Provide the (X, Y) coordinate of the cell's center where the given text is located.  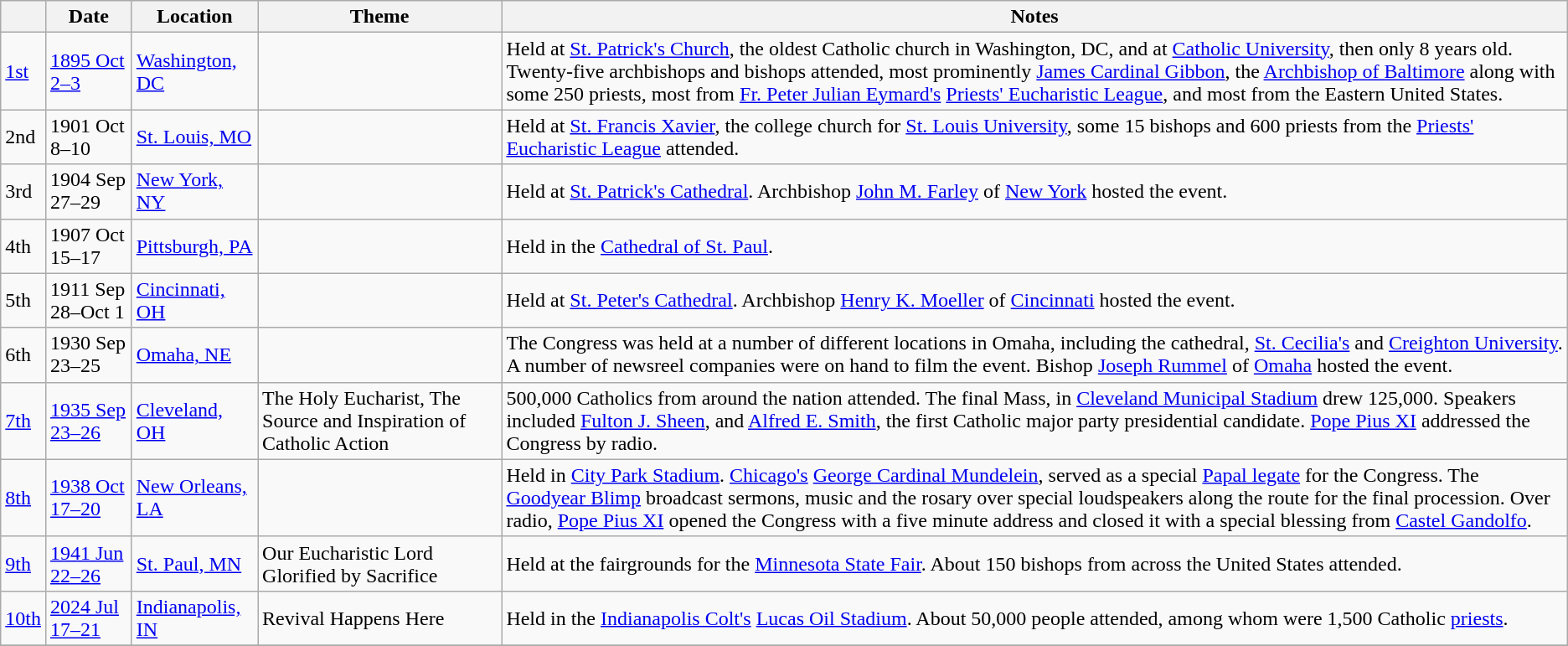
Date (89, 17)
5th (23, 300)
4th (23, 246)
9th (23, 563)
1930 Sep 23–25 (89, 355)
Indianapolis, IN (194, 618)
3rd (23, 191)
St. Louis, MO (194, 137)
The Holy Eucharist, The Source and Inspiration of Catholic Action (380, 421)
8th (23, 498)
2nd (23, 137)
1907 Oct 15–17 (89, 246)
Held in the Cathedral of St. Paul. (1034, 246)
Held in the Indianapolis Colt's Lucas Oil Stadium. About 50,000 people attended, among whom were 1,500 Catholic priests. (1034, 618)
1941 Jun 22–26 (89, 563)
1904 Sep 27–29 (89, 191)
2024 Jul 17–21 (89, 618)
St. Paul, MN (194, 563)
1st (23, 71)
Notes (1034, 17)
Washington, DC (194, 71)
Theme (380, 17)
Held at St. Patrick's Cathedral. Archbishop John M. Farley of New York hosted the event. (1034, 191)
Held at St. Peter's Cathedral. Archbishop Henry K. Moeller of Cincinnati hosted the event. (1034, 300)
Revival Happens Here (380, 618)
New Orleans, LA (194, 498)
Cincinnati, OH (194, 300)
10th (23, 618)
Omaha, NE (194, 355)
Our Eucharistic Lord Glorified by Sacrifice (380, 563)
Location (194, 17)
7th (23, 421)
1901 Oct 8–10 (89, 137)
Pittsburgh, PA (194, 246)
Cleveland, OH (194, 421)
1895 Oct 2–3 (89, 71)
1935 Sep 23–26 (89, 421)
Held at the fairgrounds for the Minnesota State Fair. About 150 bishops from across the United States attended. (1034, 563)
1911 Sep 28–Oct 1 (89, 300)
New York, NY (194, 191)
6th (23, 355)
1938 Oct 17–20 (89, 498)
